Output the [x, y] coordinate of the center of the cell containing the given text.  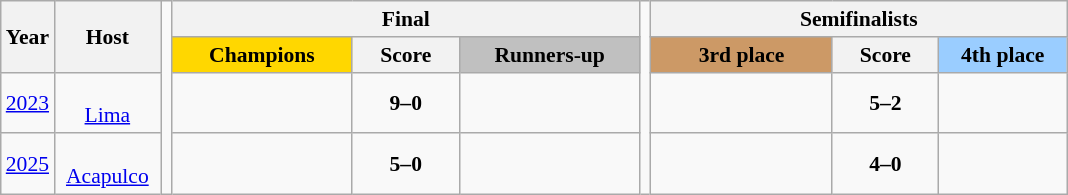
3rd place [742, 55]
2025 [28, 164]
9–0 [406, 102]
Lima [108, 102]
5–0 [406, 164]
Acapulco [108, 164]
Host [108, 36]
Champions [262, 55]
Runners-up [550, 55]
4–0 [886, 164]
2023 [28, 102]
Year [28, 36]
4th place [1003, 55]
5–2 [886, 102]
Semifinalists [859, 19]
Final [406, 19]
